Detect which cell encompasses the target text, then output its (x, y) center coordinate. 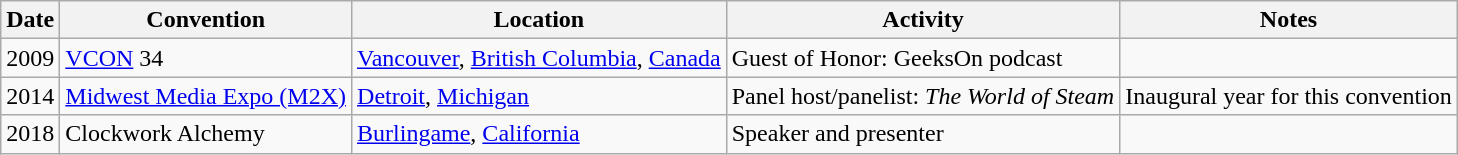
Midwest Media Expo (M2X) (206, 96)
Date (30, 20)
Convention (206, 20)
Inaugural year for this convention (1289, 96)
Activity (922, 20)
Notes (1289, 20)
2009 (30, 58)
VCON 34 (206, 58)
Vancouver, British Columbia, Canada (540, 58)
Panel host/panelist: The World of Steam (922, 96)
Location (540, 20)
Clockwork Alchemy (206, 134)
2018 (30, 134)
Speaker and presenter (922, 134)
2014 (30, 96)
Detroit, Michigan (540, 96)
Burlingame, California (540, 134)
Guest of Honor: GeeksOn podcast (922, 58)
